Output the (X, Y) coordinate of the center of the cell containing the given text.  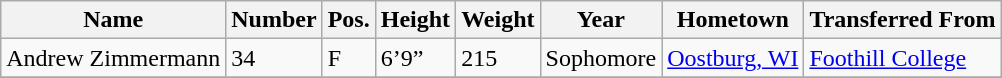
Foothill College (902, 58)
Number (274, 20)
Sophomore (601, 58)
Oostburg, WI (733, 58)
34 (274, 58)
Andrew Zimmermann (114, 58)
215 (498, 58)
Name (114, 20)
Pos. (348, 20)
Hometown (733, 20)
6’9” (415, 58)
Weight (498, 20)
Height (415, 20)
Transferred From (902, 20)
F (348, 58)
Year (601, 20)
